For the text-containing cell, return its midpoint in (x, y) coordinate format. 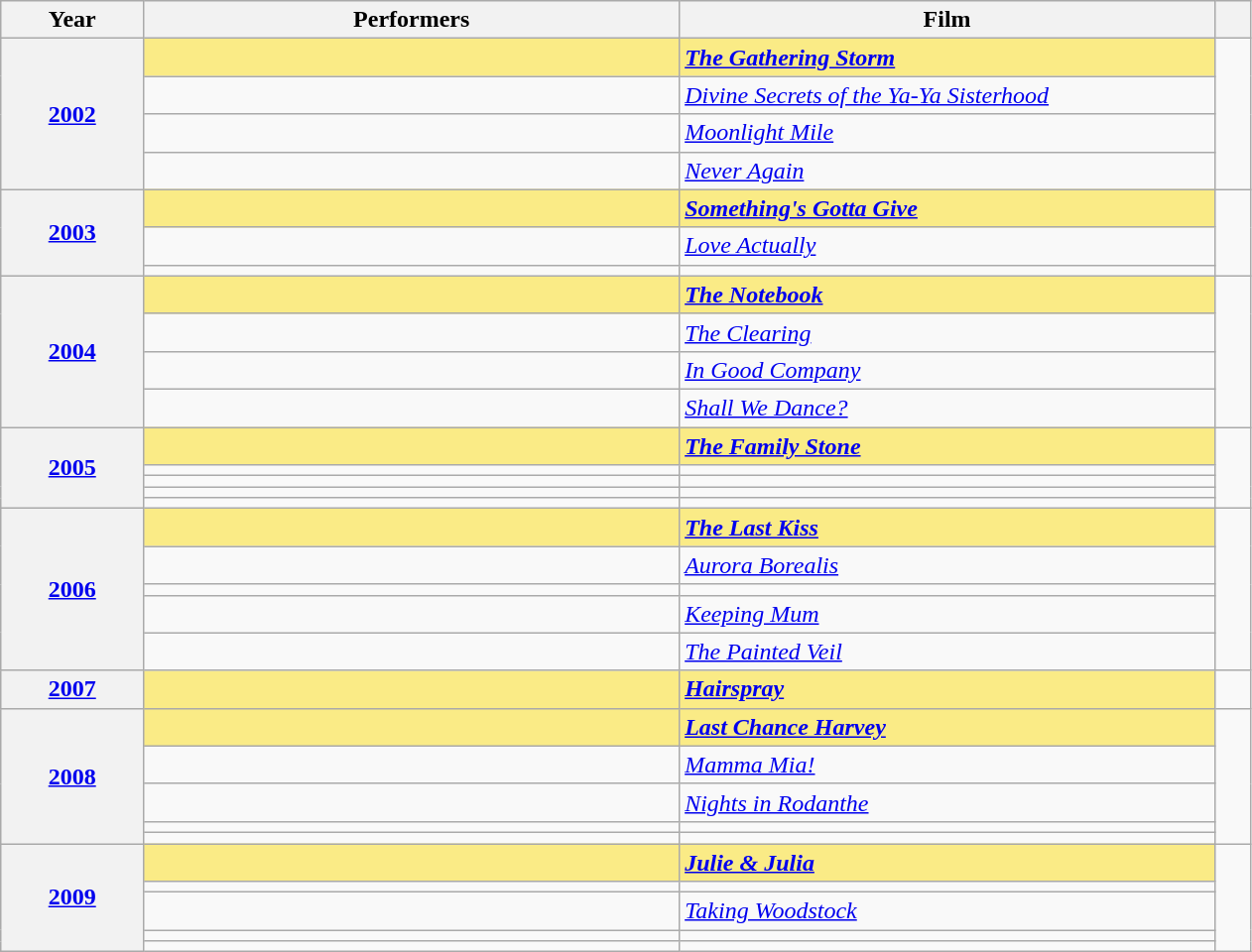
Keeping Mum (947, 614)
Love Actually (947, 246)
Nights in Rodanthe (947, 802)
2006 (72, 589)
In Good Company (947, 370)
Film (947, 20)
The Notebook (947, 295)
Last Chance Harvey (947, 727)
Moonlight Mile (947, 133)
Mamma Mia! (947, 765)
2009 (72, 896)
Performers (412, 20)
The Clearing (947, 332)
Julie & Julia (947, 862)
Something's Gotta Give (947, 208)
Never Again (947, 171)
2004 (72, 351)
Aurora Borealis (947, 565)
2008 (72, 775)
2003 (72, 232)
Year (72, 20)
2007 (72, 689)
The Family Stone (947, 445)
Shall We Dance? (947, 408)
The Painted Veil (947, 652)
Divine Secrets of the Ya-Ya Sisterhood (947, 95)
2002 (72, 114)
The Gathering Storm (947, 58)
Taking Woodstock (947, 911)
The Last Kiss (947, 528)
Hairspray (947, 689)
2005 (72, 467)
